Detect which cell encompasses the target text, then output its [x, y] center coordinate. 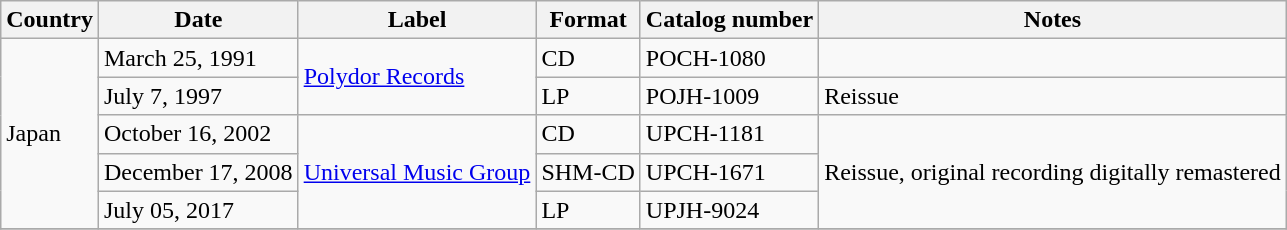
Reissue [1053, 96]
Country [50, 20]
December 17, 2008 [198, 172]
UPJH-9024 [729, 210]
UPCH-1181 [729, 134]
Notes [1053, 20]
Universal Music Group [417, 172]
Date [198, 20]
POCH-1080 [729, 58]
Japan [50, 134]
Format [588, 20]
Reissue, original recording digitally remastered [1053, 172]
March 25, 1991 [198, 58]
October 16, 2002 [198, 134]
July 7, 1997 [198, 96]
Label [417, 20]
UPCH-1671 [729, 172]
SHM-CD [588, 172]
POJH-1009 [729, 96]
July 05, 2017 [198, 210]
Catalog number [729, 20]
Polydor Records [417, 77]
